Locate the cell with the specified text and output its (x, y) center coordinate. 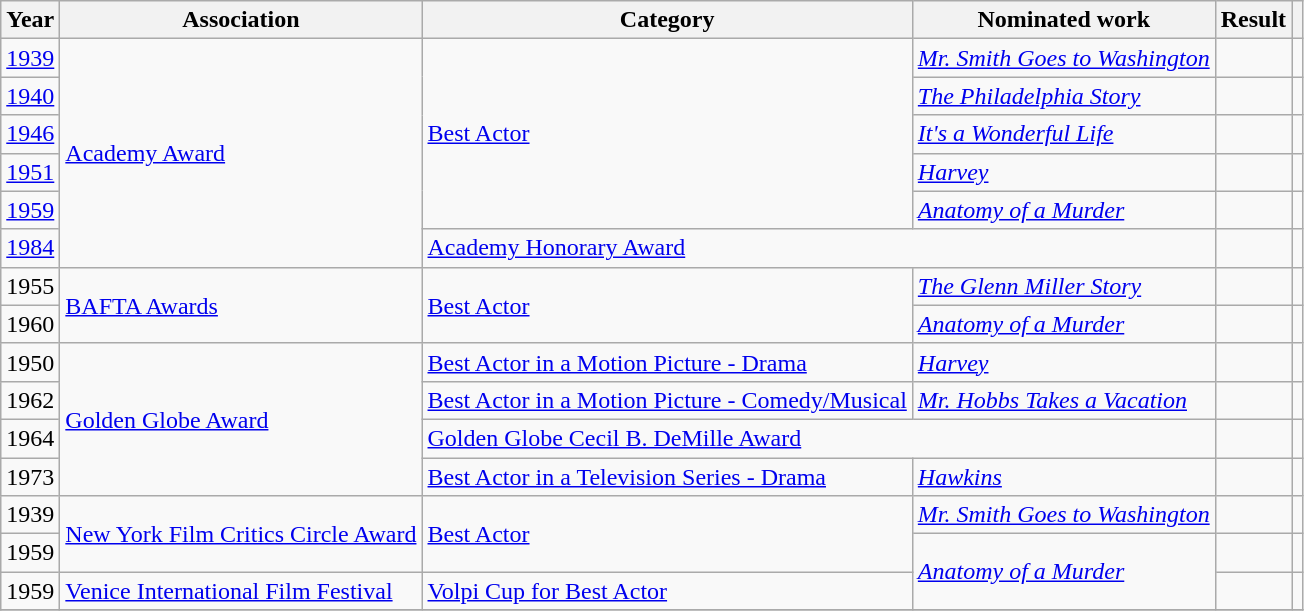
Best Actor in a Television Series - Drama (667, 477)
1960 (30, 324)
Academy Honorary Award (818, 248)
BAFTA Awards (241, 305)
Category (667, 20)
Volpi Cup for Best Actor (667, 591)
1973 (30, 477)
New York Film Critics Circle Award (241, 534)
Golden Globe Award (241, 419)
Mr. Hobbs Takes a Vacation (1064, 400)
Academy Award (241, 153)
Association (241, 20)
Year (30, 20)
Result (1253, 20)
1940 (30, 96)
1950 (30, 362)
1946 (30, 134)
Best Actor in a Motion Picture - Drama (667, 362)
1951 (30, 172)
Nominated work (1064, 20)
1962 (30, 400)
The Glenn Miller Story (1064, 286)
It's a Wonderful Life (1064, 134)
The Philadelphia Story (1064, 96)
Golden Globe Cecil B. DeMille Award (818, 438)
1964 (30, 438)
1955 (30, 286)
Best Actor in a Motion Picture - Comedy/Musical (667, 400)
Venice International Film Festival (241, 591)
Hawkins (1064, 477)
1984 (30, 248)
